Pinpoint the cell where the given text exists, returning its [X, Y] midpoint coordinate. 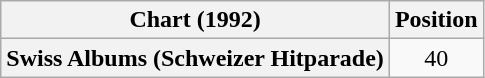
Swiss Albums (Schweizer Hitparade) [196, 58]
40 [436, 58]
Position [436, 20]
Chart (1992) [196, 20]
